Find where the given text appears and provide that cell's center as [X, Y] coordinate. 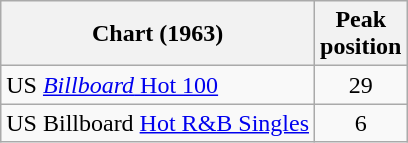
US Billboard Hot R&B Singles [158, 123]
Peakposition [361, 34]
Chart (1963) [158, 34]
29 [361, 85]
6 [361, 123]
US Billboard Hot 100 [158, 85]
